For the text-containing cell, return its midpoint in (X, Y) coordinate format. 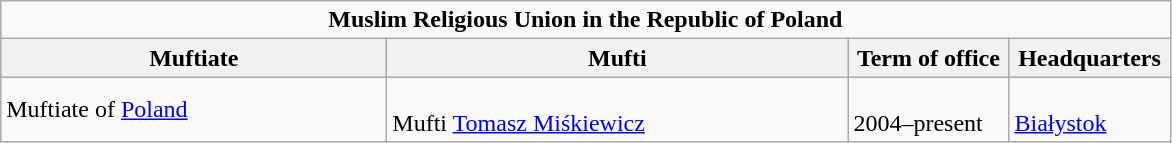
Term of office (928, 58)
Mufti Tomasz Miśkiewicz (618, 110)
Mufti (618, 58)
Muftiate of Poland (194, 110)
Białystok (1090, 110)
2004–present (928, 110)
Muslim Religious Union in the Republic of Poland (586, 20)
Muftiate (194, 58)
Headquarters (1090, 58)
